For the text-containing cell, return its midpoint in [X, Y] coordinate format. 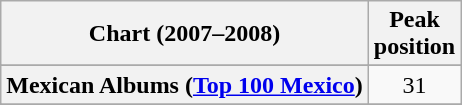
Chart (2007–2008) [185, 34]
Peak position [414, 34]
Mexican Albums (Top 100 Mexico) [185, 85]
31 [414, 85]
